Provide the (X, Y) coordinate of the cell's center where the given text is located.  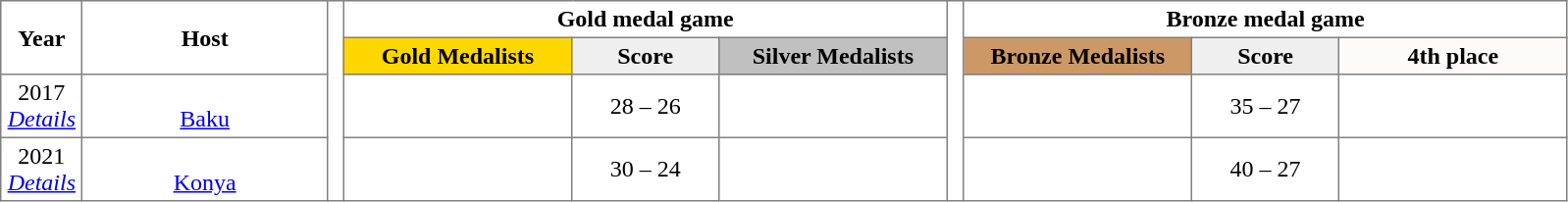
Year (41, 37)
Bronze medal game (1266, 20)
2017Details (41, 106)
Silver Medalists (832, 56)
40 – 27 (1266, 169)
2021Details (41, 169)
Konya (204, 169)
30 – 24 (646, 169)
Gold Medalists (457, 56)
35 – 27 (1266, 106)
Host (204, 37)
Gold medal game (646, 20)
4th place (1452, 56)
Bronze Medalists (1077, 56)
28 – 26 (646, 106)
Baku (204, 106)
